Capture the cell that displays the provided text and extract its [x, y] central coordinate. 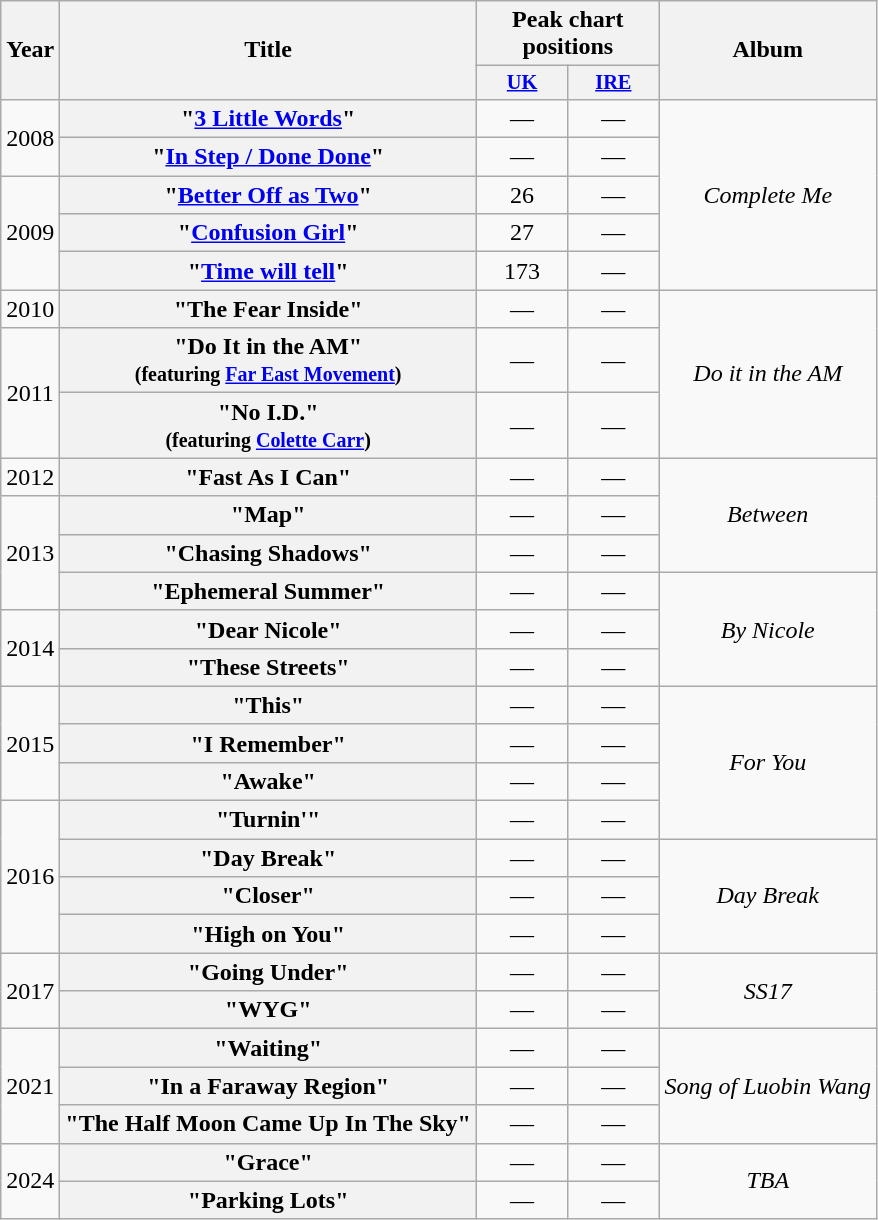
"This" [268, 705]
"Parking Lots" [268, 1200]
"I Remember" [268, 743]
"Better Off as Two" [268, 195]
"Awake" [268, 781]
"Waiting" [268, 1048]
"In a Faraway Region" [268, 1086]
"Day Break" [268, 858]
SS17 [768, 991]
"Turnin'" [268, 820]
26 [522, 195]
2009 [30, 233]
2008 [30, 137]
"Do It in the AM"(featuring Far East Movement) [268, 360]
Album [768, 50]
"Map" [268, 515]
"Confusion Girl" [268, 233]
Complete Me [768, 194]
Title [268, 50]
"Grace" [268, 1162]
"No I.D."(featuring Colette Carr) [268, 426]
"In Step / Done Done" [268, 157]
2016 [30, 877]
UK [522, 83]
2011 [30, 393]
"High on You" [268, 934]
2015 [30, 743]
"Chasing Shadows" [268, 553]
2017 [30, 991]
"The Fear Inside" [268, 309]
2014 [30, 648]
"WYG" [268, 1010]
For You [768, 762]
Song of Luobin Wang [768, 1086]
"Closer" [268, 896]
TBA [768, 1181]
2012 [30, 477]
"The Half Moon Came Up In The Sky" [268, 1124]
"Time will tell" [268, 271]
Year [30, 50]
Do it in the AM [768, 374]
2010 [30, 309]
Peak chart positions [567, 34]
IRE [614, 83]
Day Break [768, 896]
2024 [30, 1181]
"Fast As I Can" [268, 477]
2021 [30, 1086]
Between [768, 515]
"Dear Nicole" [268, 629]
"These Streets" [268, 667]
"Ephemeral Summer" [268, 591]
173 [522, 271]
2013 [30, 553]
"3 Little Words" [268, 118]
By Nicole [768, 629]
"Going Under" [268, 972]
27 [522, 233]
